Extract the (X, Y) coordinate from the center of the cell holding the provided text.  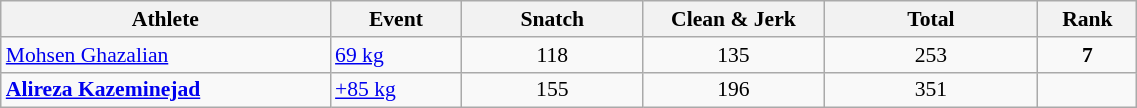
+85 kg (396, 90)
Snatch (552, 19)
Total (931, 19)
Mohsen Ghazalian (166, 55)
Rank (1088, 19)
69 kg (396, 55)
155 (552, 90)
Alireza Kazeminejad (166, 90)
135 (734, 55)
Athlete (166, 19)
253 (931, 55)
Clean & Jerk (734, 19)
7 (1088, 55)
Event (396, 19)
351 (931, 90)
118 (552, 55)
196 (734, 90)
